Detect which cell encompasses the target text, then output its [x, y] center coordinate. 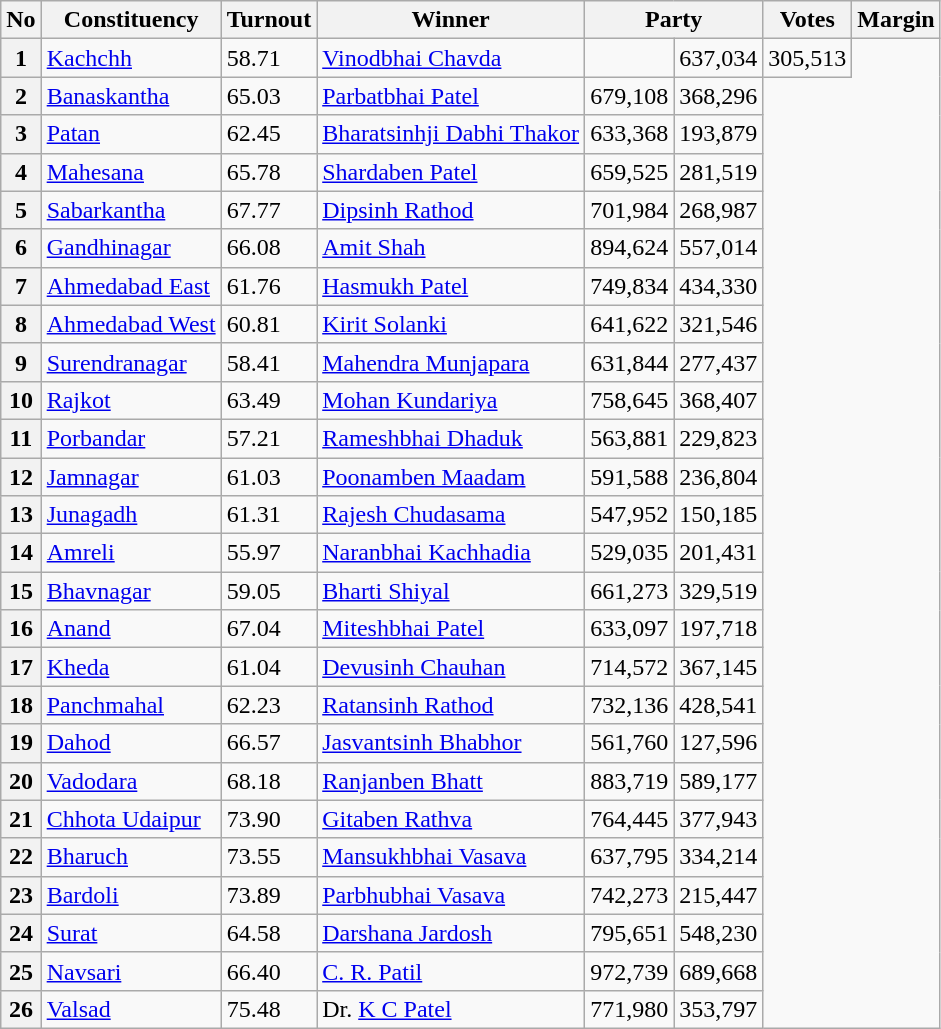
12 [21, 477]
58.41 [269, 362]
61.03 [269, 477]
2 [21, 96]
Gandhinagar [131, 248]
Ahmedabad West [131, 324]
1 [21, 58]
557,014 [718, 248]
894,624 [630, 248]
Parbatbhai Patel [451, 96]
689,668 [718, 971]
25 [21, 971]
771,980 [630, 1009]
Vinodbhai Chavda [451, 58]
714,572 [630, 667]
883,719 [630, 781]
701,984 [630, 210]
Rajesh Chudasama [451, 515]
63.49 [269, 400]
732,136 [630, 705]
62.23 [269, 705]
679,108 [630, 96]
59.05 [269, 591]
637,795 [630, 857]
66.40 [269, 971]
561,760 [630, 743]
55.97 [269, 553]
193,879 [718, 134]
26 [21, 1009]
591,588 [630, 477]
Bharatsinhji Dabhi Thakor [451, 134]
Sabarkantha [131, 210]
Mahesana [131, 172]
Porbandar [131, 438]
Ratansinh Rathod [451, 705]
Banaskantha [131, 96]
368,407 [718, 400]
58.71 [269, 58]
764,445 [630, 819]
Valsad [131, 1009]
150,185 [718, 515]
Constituency [131, 20]
758,645 [630, 400]
11 [21, 438]
Patan [131, 134]
215,447 [718, 895]
Party [674, 20]
Jamnagar [131, 477]
367,145 [718, 667]
20 [21, 781]
795,651 [630, 933]
66.08 [269, 248]
749,834 [630, 286]
73.55 [269, 857]
Turnout [269, 20]
972,739 [630, 971]
Anand [131, 629]
Mansukhbhai Vasava [451, 857]
Panchmahal [131, 705]
17 [21, 667]
Vadodara [131, 781]
Poonamben Maadam [451, 477]
Bharti Shiyal [451, 591]
321,546 [718, 324]
268,987 [718, 210]
Mohan Kundariya [451, 400]
67.04 [269, 629]
66.57 [269, 743]
73.90 [269, 819]
428,541 [718, 705]
68.18 [269, 781]
5 [21, 210]
19 [21, 743]
434,330 [718, 286]
Votes [808, 20]
353,797 [718, 1009]
281,519 [718, 172]
62.45 [269, 134]
65.03 [269, 96]
Dahod [131, 743]
127,596 [718, 743]
589,177 [718, 781]
637,034 [718, 58]
236,804 [718, 477]
661,273 [630, 591]
64.58 [269, 933]
Surat [131, 933]
Shardaben Patel [451, 172]
Navsari [131, 971]
No [21, 20]
377,943 [718, 819]
Bardoli [131, 895]
C. R. Patil [451, 971]
61.04 [269, 667]
Parbhubhai Vasava [451, 895]
329,519 [718, 591]
277,437 [718, 362]
Rameshbhai Dhaduk [451, 438]
24 [21, 933]
7 [21, 286]
10 [21, 400]
Bhavnagar [131, 591]
633,368 [630, 134]
15 [21, 591]
Winner [451, 20]
18 [21, 705]
201,431 [718, 553]
197,718 [718, 629]
61.31 [269, 515]
6 [21, 248]
659,525 [630, 172]
60.81 [269, 324]
529,035 [630, 553]
229,823 [718, 438]
Margin [896, 20]
Amit Shah [451, 248]
Kirit Solanki [451, 324]
Naranbhai Kachhadia [451, 553]
Surendranagar [131, 362]
Darshana Jardosh [451, 933]
16 [21, 629]
368,296 [718, 96]
Hasmukh Patel [451, 286]
633,097 [630, 629]
Ahmedabad East [131, 286]
Dipsinh Rathod [451, 210]
547,952 [630, 515]
9 [21, 362]
61.76 [269, 286]
Chhota Udaipur [131, 819]
Jasvantsinh Bhabhor [451, 743]
Kheda [131, 667]
4 [21, 172]
742,273 [630, 895]
334,214 [718, 857]
Mahendra Munjapara [451, 362]
Ranjanben Bhatt [451, 781]
Devusinh Chauhan [451, 667]
Kachchh [131, 58]
305,513 [808, 58]
21 [21, 819]
57.21 [269, 438]
Miteshbhai Patel [451, 629]
563,881 [630, 438]
22 [21, 857]
631,844 [630, 362]
3 [21, 134]
Dr. K C Patel [451, 1009]
Junagadh [131, 515]
Gitaben Rathva [451, 819]
73.89 [269, 895]
14 [21, 553]
13 [21, 515]
548,230 [718, 933]
Rajkot [131, 400]
8 [21, 324]
23 [21, 895]
67.77 [269, 210]
65.78 [269, 172]
641,622 [630, 324]
Amreli [131, 553]
Bharuch [131, 857]
75.48 [269, 1009]
